Return [X, Y] of the center of cell containing provided text 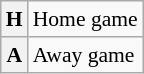
Home game [86, 19]
Away game [86, 55]
H [14, 19]
A [14, 55]
